From the cell containing the given text, extract its center point as (X, Y) coordinate. 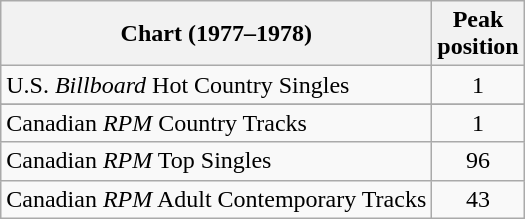
Peakposition (478, 34)
Canadian RPM Top Singles (216, 161)
U.S. Billboard Hot Country Singles (216, 85)
Chart (1977–1978) (216, 34)
Canadian RPM Adult Contemporary Tracks (216, 199)
Canadian RPM Country Tracks (216, 123)
43 (478, 199)
96 (478, 161)
